Output the (X, Y) coordinate of the center of the cell containing the given text.  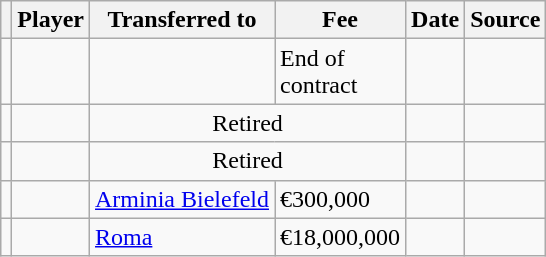
Source (506, 20)
End of contract (340, 72)
Player (51, 20)
Fee (340, 20)
€300,000 (340, 199)
€18,000,000 (340, 237)
Date (436, 20)
Transferred to (182, 20)
Roma (182, 237)
Arminia Bielefeld (182, 199)
